Capture the cell that displays the provided text and extract its [X, Y] central coordinate. 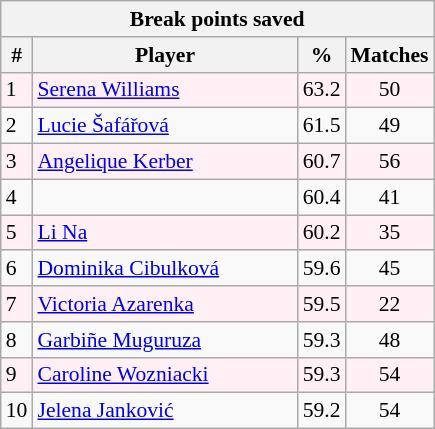
60.4 [322, 197]
Jelena Janković [164, 411]
2 [17, 126]
9 [17, 375]
7 [17, 304]
4 [17, 197]
Garbiñe Muguruza [164, 340]
35 [389, 233]
Matches [389, 55]
59.2 [322, 411]
48 [389, 340]
63.2 [322, 90]
Angelique Kerber [164, 162]
6 [17, 269]
60.2 [322, 233]
Player [164, 55]
% [322, 55]
50 [389, 90]
Serena Williams [164, 90]
56 [389, 162]
Victoria Azarenka [164, 304]
59.6 [322, 269]
41 [389, 197]
Caroline Wozniacki [164, 375]
3 [17, 162]
Break points saved [218, 19]
45 [389, 269]
Lucie Šafářová [164, 126]
10 [17, 411]
49 [389, 126]
61.5 [322, 126]
1 [17, 90]
Li Na [164, 233]
Dominika Cibulková [164, 269]
60.7 [322, 162]
8 [17, 340]
5 [17, 233]
# [17, 55]
22 [389, 304]
59.5 [322, 304]
